For the text-containing cell, return its midpoint in (X, Y) coordinate format. 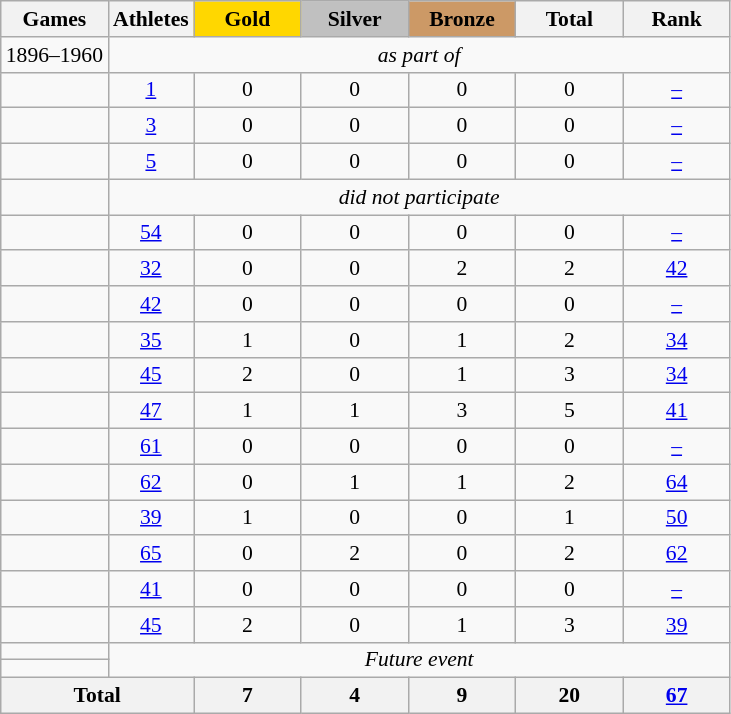
54 (151, 233)
Rank (676, 19)
1896–1960 (54, 55)
4 (354, 696)
Athletes (151, 19)
Bronze (462, 19)
20 (570, 696)
61 (151, 447)
47 (151, 411)
9 (462, 696)
Future event (419, 660)
Gold (248, 19)
as part of (419, 55)
50 (676, 518)
did not participate (419, 197)
65 (151, 554)
32 (151, 269)
7 (248, 696)
35 (151, 340)
Silver (354, 19)
Games (54, 19)
64 (676, 482)
67 (676, 696)
